Extract the [x, y] coordinate from the center of the cell holding the provided text.  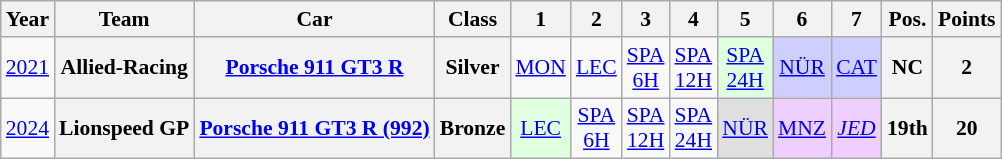
Porsche 911 GT3 R (992) [314, 128]
20 [967, 128]
MNZ [802, 128]
1 [540, 19]
Team [124, 19]
JED [856, 128]
Points [967, 19]
Bronze [473, 128]
19th [908, 128]
2024 [28, 128]
Year [28, 19]
CAT [856, 68]
6 [802, 19]
Car [314, 19]
Silver [473, 68]
Lionspeed GP [124, 128]
3 [646, 19]
NC [908, 68]
4 [694, 19]
2021 [28, 68]
Porsche 911 GT3 R [314, 68]
Allied-Racing [124, 68]
MON [540, 68]
Class [473, 19]
7 [856, 19]
5 [745, 19]
Pos. [908, 19]
